Locate the cell with the specified text and output its (X, Y) center coordinate. 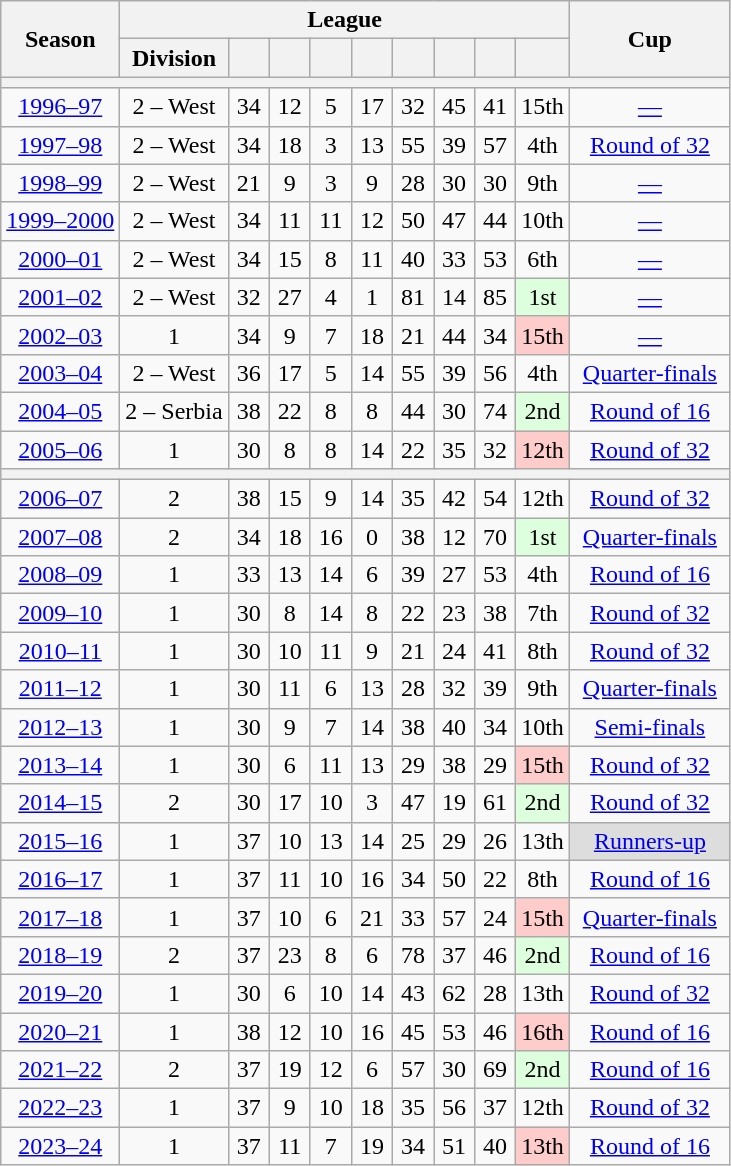
2013–14 (60, 765)
2008–09 (60, 575)
2004–05 (60, 411)
43 (412, 993)
36 (248, 373)
51 (454, 1146)
85 (496, 297)
2015–16 (60, 841)
2012–13 (60, 727)
1997–98 (60, 145)
62 (454, 993)
2001–02 (60, 297)
0 (372, 537)
2020–21 (60, 1031)
1996–97 (60, 107)
2003–04 (60, 373)
70 (496, 537)
2014–15 (60, 803)
2017–18 (60, 917)
1999–2000 (60, 221)
2007–08 (60, 537)
2009–10 (60, 613)
81 (412, 297)
Cup (650, 39)
League (345, 20)
2023–24 (60, 1146)
2011–12 (60, 689)
Semi-finals (650, 727)
2016–17 (60, 879)
2010–11 (60, 651)
26 (496, 841)
54 (496, 499)
16th (543, 1031)
61 (496, 803)
2002–03 (60, 335)
Season (60, 39)
2019–20 (60, 993)
2006–07 (60, 499)
2 – Serbia (174, 411)
7th (543, 613)
1998–99 (60, 183)
2022–23 (60, 1108)
2005–06 (60, 449)
2021–22 (60, 1070)
2000–01 (60, 259)
Division (174, 58)
78 (412, 955)
4 (330, 297)
25 (412, 841)
74 (496, 411)
42 (454, 499)
69 (496, 1070)
Runners-up (650, 841)
6th (543, 259)
2018–19 (60, 955)
